Locate the cell with the specified text and output its [X, Y] center coordinate. 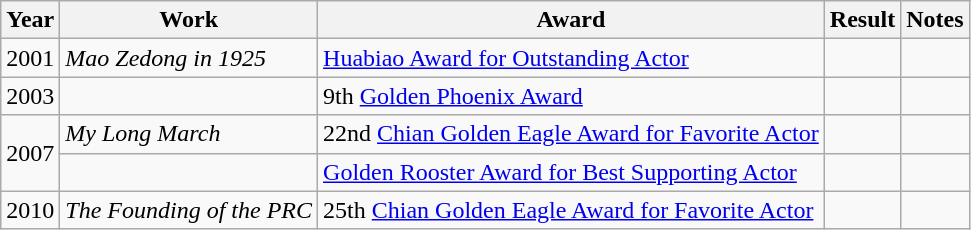
Award [572, 20]
22nd Chian Golden Eagle Award for Favorite Actor [572, 134]
2010 [30, 210]
Huabiao Award for Outstanding Actor [572, 58]
2001 [30, 58]
25th Chian Golden Eagle Award for Favorite Actor [572, 210]
Mao Zedong in 1925 [189, 58]
The Founding of the PRC [189, 210]
2003 [30, 96]
Work [189, 20]
Result [862, 20]
2007 [30, 153]
9th Golden Phoenix Award [572, 96]
Golden Rooster Award for Best Supporting Actor [572, 172]
Year [30, 20]
Notes [935, 20]
My Long March [189, 134]
